Find where the given text appears and provide that cell's center as (X, Y) coordinate. 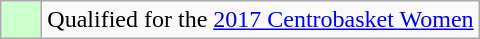
Qualified for the 2017 Centrobasket Women (260, 20)
